Search for the cell housing the specified text and yield its [X, Y] center coordinate. 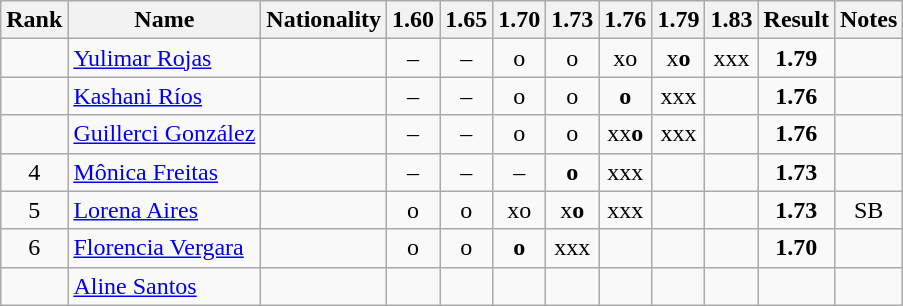
Yulimar Rojas [164, 58]
Notes [868, 20]
Florencia Vergara [164, 248]
Lorena Aires [164, 210]
5 [34, 210]
Aline Santos [164, 286]
Kashani Ríos [164, 96]
1.60 [414, 20]
SB [868, 210]
6 [34, 248]
1.65 [466, 20]
xxo [626, 134]
4 [34, 172]
Rank [34, 20]
1.83 [732, 20]
Nationality [324, 20]
Result [796, 20]
Mônica Freitas [164, 172]
Name [164, 20]
Guillerci González [164, 134]
